Determine the [x, y] coordinate at the center of the cell enclosing the given text.  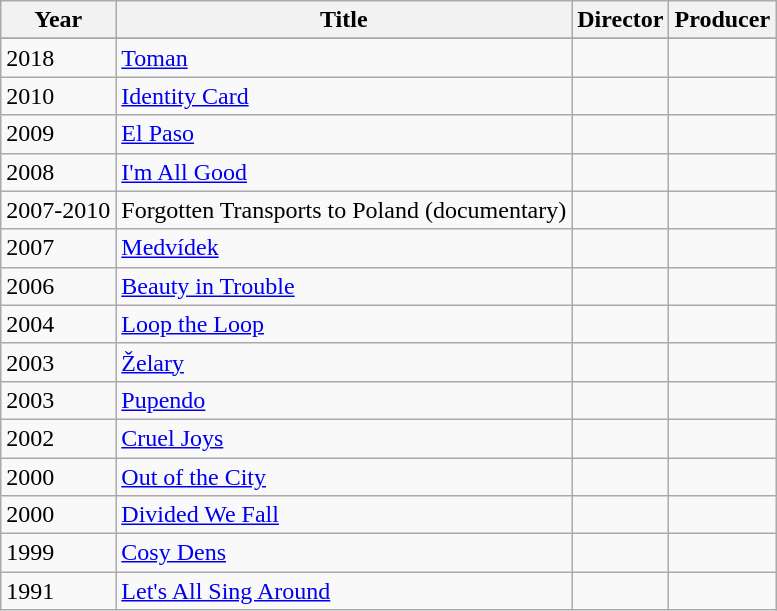
El Paso [344, 134]
Title [344, 20]
Pupendo [344, 400]
Identity Card [344, 96]
Loop the Loop [344, 324]
Year [58, 20]
1991 [58, 591]
Cruel Joys [344, 438]
2002 [58, 438]
Cosy Dens [344, 553]
2009 [58, 134]
Medvídek [344, 248]
2007-2010 [58, 210]
Želary [344, 362]
2006 [58, 286]
1999 [58, 553]
Out of the City [344, 477]
2010 [58, 96]
Toman [344, 58]
Producer [722, 20]
I'm All Good [344, 172]
2004 [58, 324]
Beauty in Trouble [344, 286]
2007 [58, 248]
Director [620, 20]
Divided We Fall [344, 515]
Forgotten Transports to Poland (documentary) [344, 210]
2008 [58, 172]
2018 [58, 58]
Let's All Sing Around [344, 591]
